Search for the cell housing the specified text and yield its [x, y] center coordinate. 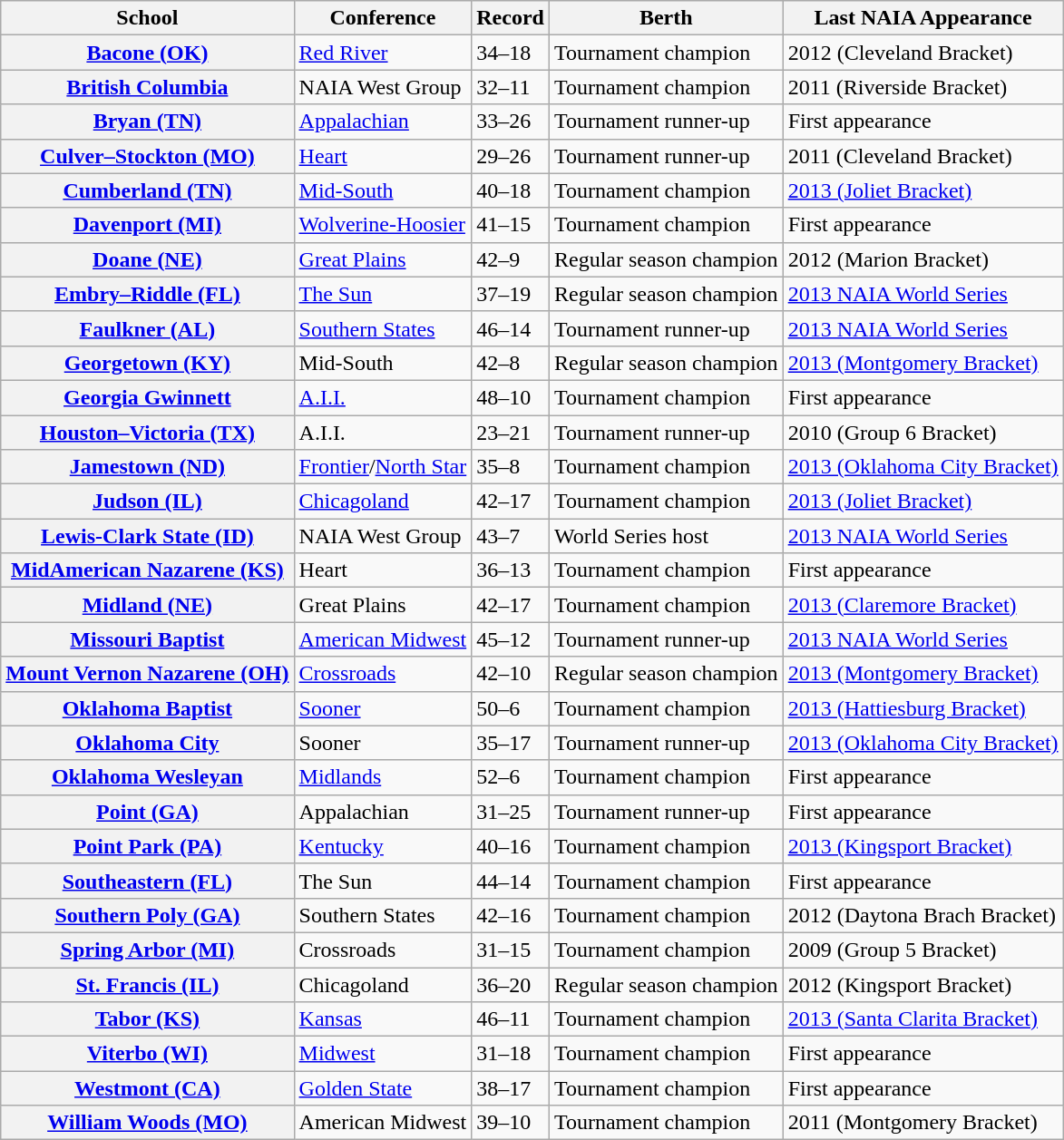
Last NAIA Appearance [923, 18]
40–18 [511, 190]
Record [511, 18]
39–10 [511, 1123]
Judson (IL) [147, 502]
2012 (Kingsport Bracket) [923, 984]
32–11 [511, 87]
29–26 [511, 156]
William Woods (MO) [147, 1123]
33–26 [511, 122]
40–16 [511, 846]
45–12 [511, 639]
Jamestown (ND) [147, 467]
Westmont (CA) [147, 1088]
Davenport (MI) [147, 225]
School [147, 18]
Faulkner (AL) [147, 328]
46–11 [511, 1019]
Midlands [383, 777]
2013 (Hattiesburg Bracket) [923, 708]
Missouri Baptist [147, 639]
Kentucky [383, 846]
Spring Arbor (MI) [147, 950]
Southeastern (FL) [147, 881]
52–6 [511, 777]
Culver–Stockton (MO) [147, 156]
2011 (Montgomery Bracket) [923, 1123]
Oklahoma Baptist [147, 708]
34–18 [511, 53]
Red River [383, 53]
World Series host [666, 536]
2012 (Cleveland Bracket) [923, 53]
Kansas [383, 1019]
Viterbo (WI) [147, 1054]
31–15 [511, 950]
43–7 [511, 536]
Berth [666, 18]
23–21 [511, 433]
Doane (NE) [147, 259]
37–19 [511, 294]
48–10 [511, 397]
31–18 [511, 1054]
46–14 [511, 328]
31–25 [511, 812]
Bacone (OK) [147, 53]
Conference [383, 18]
2013 (Santa Clarita Bracket) [923, 1019]
2010 (Group 6 Bracket) [923, 433]
Lewis-Clark State (ID) [147, 536]
Cumberland (TN) [147, 190]
Point Park (PA) [147, 846]
Midland (NE) [147, 605]
Oklahoma City [147, 743]
Tabor (KS) [147, 1019]
Wolverine-Hoosier [383, 225]
42–10 [511, 674]
St. Francis (IL) [147, 984]
35–17 [511, 743]
41–15 [511, 225]
42–16 [511, 915]
Houston–Victoria (TX) [147, 433]
British Columbia [147, 87]
Georgia Gwinnett [147, 397]
50–6 [511, 708]
Southern Poly (GA) [147, 915]
Bryan (TN) [147, 122]
Georgetown (KY) [147, 363]
Midwest [383, 1054]
2013 (Kingsport Bracket) [923, 846]
Mount Vernon Nazarene (OH) [147, 674]
2009 (Group 5 Bracket) [923, 950]
Embry–Riddle (FL) [147, 294]
Oklahoma Wesleyan [147, 777]
2012 (Daytona Brach Bracket) [923, 915]
36–13 [511, 570]
44–14 [511, 881]
42–9 [511, 259]
2012 (Marion Bracket) [923, 259]
2011 (Cleveland Bracket) [923, 156]
Golden State [383, 1088]
38–17 [511, 1088]
35–8 [511, 467]
2011 (Riverside Bracket) [923, 87]
2013 (Claremore Bracket) [923, 605]
42–8 [511, 363]
36–20 [511, 984]
Frontier/North Star [383, 467]
MidAmerican Nazarene (KS) [147, 570]
Point (GA) [147, 812]
